Determine the (x, y) coordinate at the center of the cell enclosing the given text.  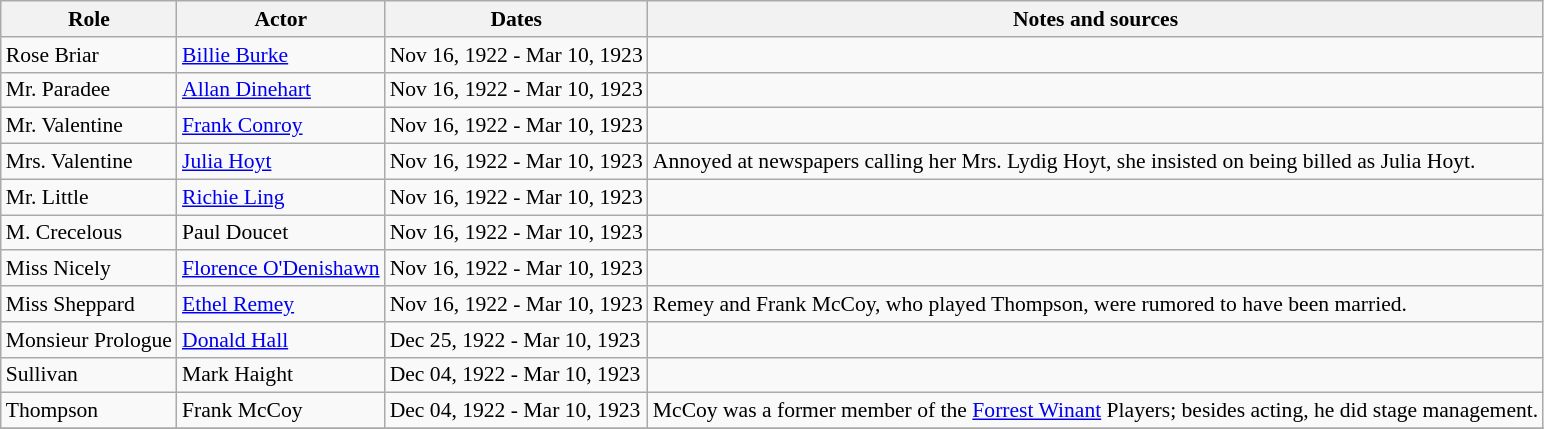
Miss Sheppard (89, 304)
Mr. Valentine (89, 126)
Miss Nicely (89, 269)
Annoyed at newspapers calling her Mrs. Lydig Hoyt, she insisted on being billed as Julia Hoyt. (1096, 162)
Sullivan (89, 375)
Frank Conroy (281, 126)
Rose Briar (89, 55)
Actor (281, 19)
Donald Hall (281, 340)
M. Crecelous (89, 233)
Julia Hoyt (281, 162)
Paul Doucet (281, 233)
McCoy was a former member of the Forrest Winant Players; besides acting, he did stage management. (1096, 411)
Allan Dinehart (281, 90)
Ethel Remey (281, 304)
Dates (516, 19)
Thompson (89, 411)
Notes and sources (1096, 19)
Remey and Frank McCoy, who played Thompson, were rumored to have been married. (1096, 304)
Mr. Paradee (89, 90)
Florence O'Denishawn (281, 269)
Mr. Little (89, 197)
Role (89, 19)
Dec 25, 1922 - Mar 10, 1923 (516, 340)
Billie Burke (281, 55)
Mark Haight (281, 375)
Monsieur Prologue (89, 340)
Frank McCoy (281, 411)
Richie Ling (281, 197)
Mrs. Valentine (89, 162)
